Detect which cell encompasses the target text, then output its (X, Y) center coordinate. 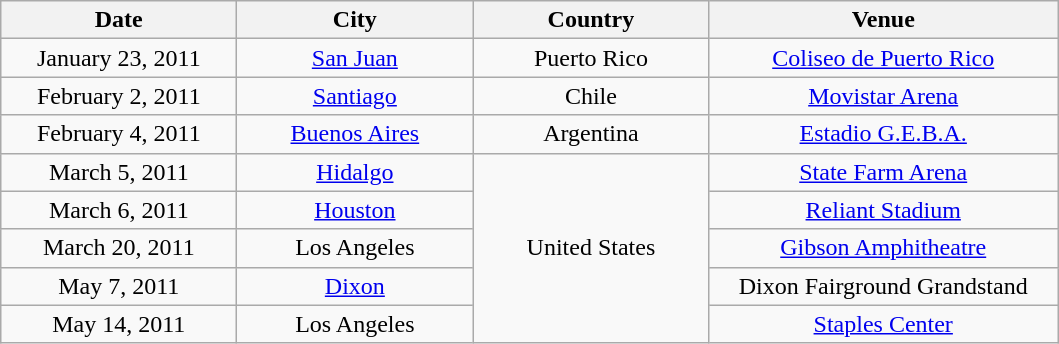
Houston (355, 210)
Date (119, 20)
United States (591, 248)
Estadio G.E.B.A. (884, 134)
January 23, 2011 (119, 58)
Staples Center (884, 324)
February 4, 2011 (119, 134)
Country (591, 20)
Buenos Aires (355, 134)
Santiago (355, 96)
Gibson Amphitheatre (884, 248)
May 7, 2011 (119, 286)
San Juan (355, 58)
March 6, 2011 (119, 210)
State Farm Arena (884, 172)
March 20, 2011 (119, 248)
Dixon Fairground Grandstand (884, 286)
Movistar Arena (884, 96)
Chile (591, 96)
Reliant Stadium (884, 210)
Coliseo de Puerto Rico (884, 58)
Hidalgo (355, 172)
May 14, 2011 (119, 324)
Venue (884, 20)
City (355, 20)
February 2, 2011 (119, 96)
Dixon (355, 286)
March 5, 2011 (119, 172)
Argentina (591, 134)
Puerto Rico (591, 58)
